Pinpoint the cell where the given text exists, returning its (X, Y) midpoint coordinate. 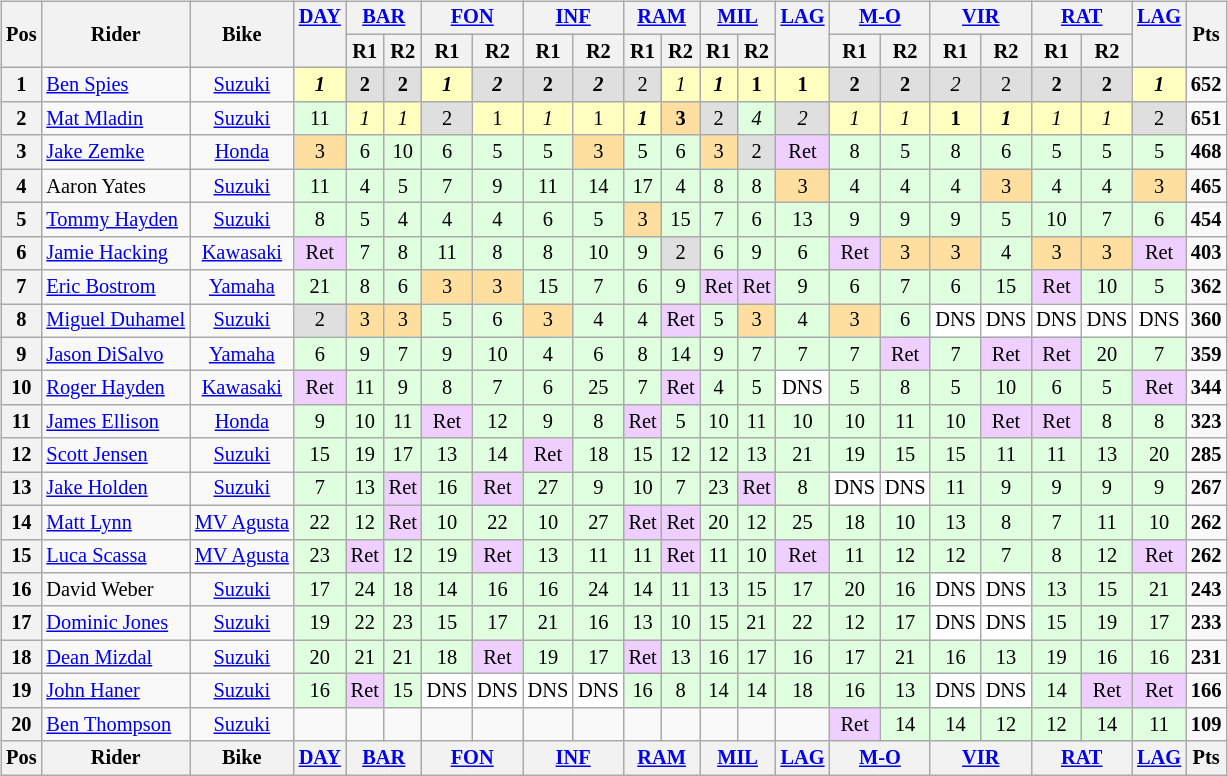
Jake Holden (115, 489)
Tommy Hayden (115, 220)
Luca Scassa (115, 556)
Miguel Duhamel (115, 321)
Aaron Yates (115, 186)
109 (1206, 724)
Scott Jensen (115, 455)
651 (1206, 119)
Mat Mladin (115, 119)
Ben Spies (115, 85)
166 (1206, 691)
231 (1206, 657)
John Haner (115, 691)
Eric Bostrom (115, 287)
344 (1206, 388)
267 (1206, 489)
Jason DiSalvo (115, 354)
Jamie Hacking (115, 253)
359 (1206, 354)
285 (1206, 455)
Jake Zemke (115, 152)
362 (1206, 287)
233 (1206, 623)
465 (1206, 186)
Roger Hayden (115, 388)
323 (1206, 422)
Ben Thompson (115, 724)
243 (1206, 590)
Dean Mizdal (115, 657)
Matt Lynn (115, 522)
403 (1206, 253)
James Ellison (115, 422)
Dominic Jones (115, 623)
David Weber (115, 590)
468 (1206, 152)
454 (1206, 220)
360 (1206, 321)
652 (1206, 85)
